From the cell containing the given text, extract its center point as [X, Y] coordinate. 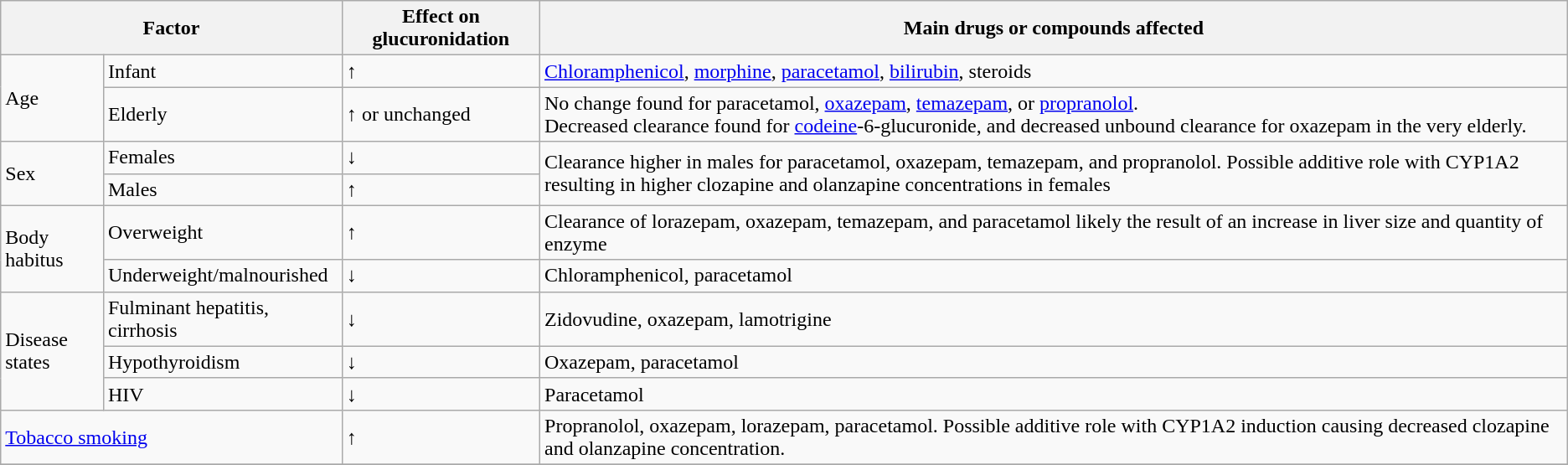
Males [223, 189]
Effect on glucuronidation [441, 28]
Zidovudine, oxazepam, lamotrigine [1054, 318]
Fulminant hepatitis, cirrhosis [223, 318]
↑ or unchanged [441, 114]
Age [52, 99]
Underweight/malnourished [223, 276]
Sex [52, 173]
Elderly [223, 114]
Main drugs or compounds affected [1054, 28]
Oxazepam, paracetamol [1054, 362]
Disease states [52, 350]
Propranolol, oxazepam, lorazepam, paracetamol. Possible additive role with CYP1A2 induction causing decreased clozapine and olanzapine concentration. [1054, 437]
Body habitus [52, 248]
Overweight [223, 233]
Clearance of lorazepam, oxazepam, temazepam, and paracetamol likely the result of an increase in liver size and quantity of enzyme [1054, 233]
Females [223, 158]
Paracetamol [1054, 394]
HIV [223, 394]
Hypothyroidism [223, 362]
Chloramphenicol, morphine, paracetamol, bilirubin, steroids [1054, 71]
Factor [172, 28]
Tobacco smoking [172, 437]
Chloramphenicol, paracetamol [1054, 276]
Infant [223, 71]
